Output the (x, y) coordinate of the center of the cell containing the given text.  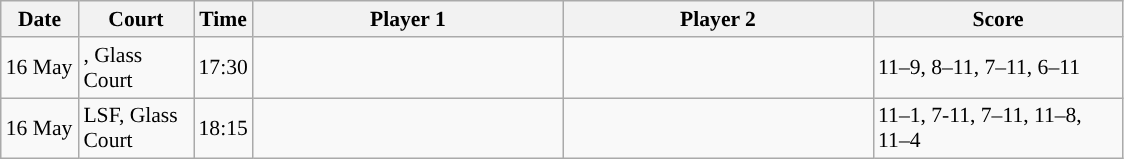
, Glass Court (136, 68)
18:15 (224, 128)
Player 1 (408, 19)
Score (998, 19)
Date (40, 19)
17:30 (224, 68)
LSF, Glass Court (136, 128)
Court (136, 19)
Time (224, 19)
11–9, 8–11, 7–11, 6–11 (998, 68)
11–1, 7-11, 7–11, 11–8, 11–4 (998, 128)
Player 2 (718, 19)
